Search for the cell housing the specified text and yield its (X, Y) center coordinate. 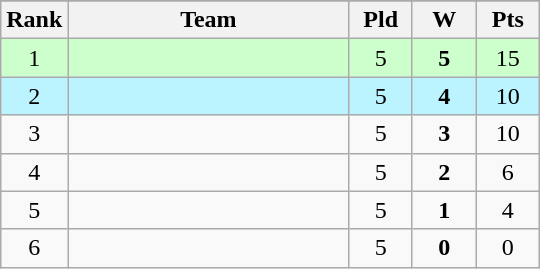
Team (208, 20)
15 (508, 58)
W (444, 20)
Pld (381, 20)
Pts (508, 20)
Rank (34, 20)
